For the text-containing cell, return its midpoint in [X, Y] coordinate format. 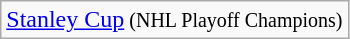
Stanley Cup (NHL Playoff Champions) [174, 20]
